Capture the cell that displays the provided text and extract its [X, Y] central coordinate. 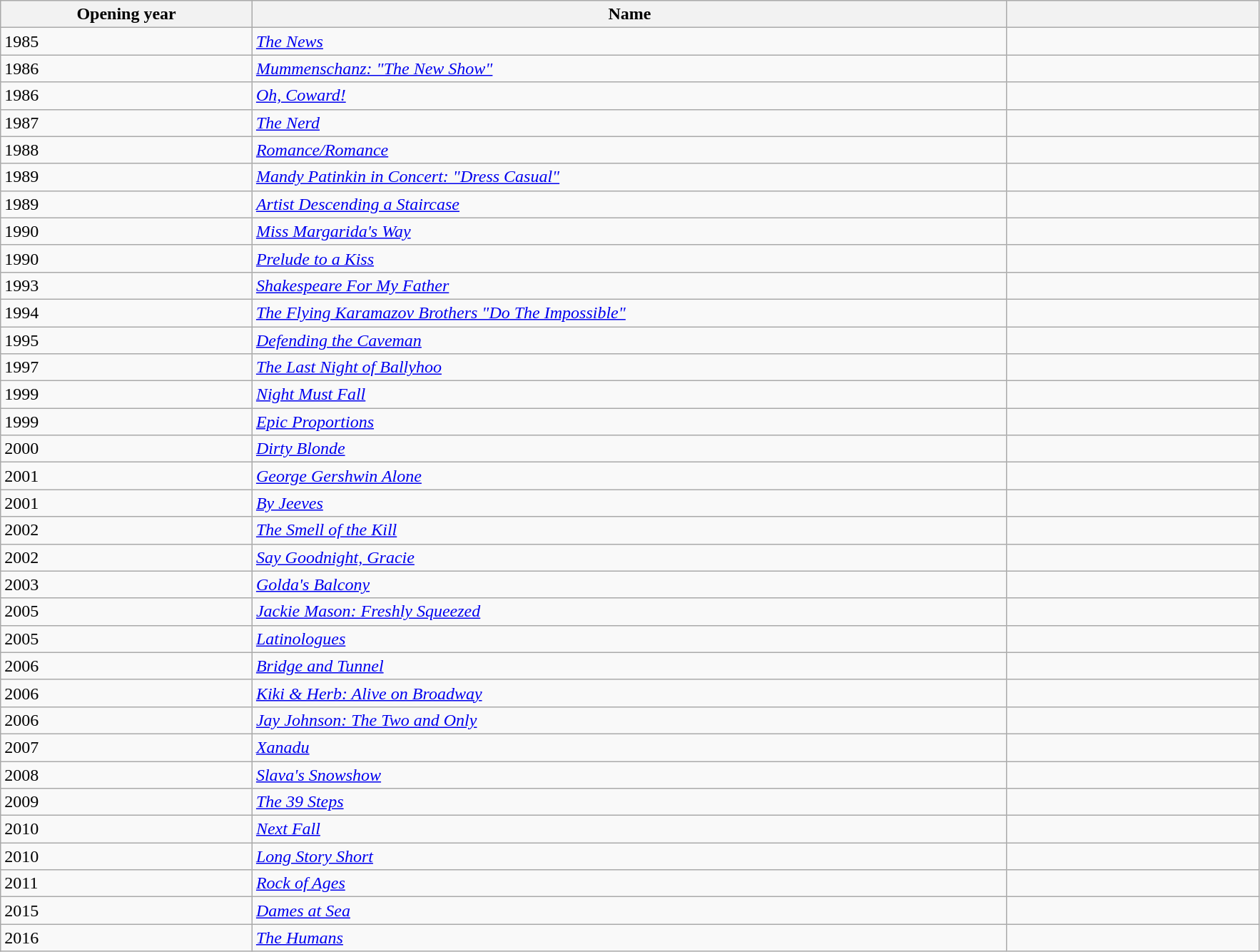
Miss Margarida's Way [629, 231]
Next Fall [629, 829]
Name [629, 14]
Night Must Fall [629, 395]
Dames at Sea [629, 911]
Latinologues [629, 639]
Jay Johnson: The Two and Only [629, 720]
Defending the Caveman [629, 340]
Jackie Mason: Freshly Squeezed [629, 612]
1995 [127, 340]
George Gershwin Alone [629, 476]
By Jeeves [629, 503]
The Humans [629, 938]
1993 [127, 285]
Opening year [127, 14]
The Nerd [629, 123]
Say Goodnight, Gracie [629, 557]
Rock of Ages [629, 883]
1988 [127, 150]
Romance/Romance [629, 150]
1985 [127, 41]
The 39 Steps [629, 802]
2011 [127, 883]
1997 [127, 368]
Prelude to a Kiss [629, 258]
Mummenschanz: "The New Show" [629, 69]
Golda's Balcony [629, 584]
The Flying Karamazov Brothers "Do The Impossible" [629, 313]
Bridge and Tunnel [629, 666]
2000 [127, 449]
Artist Descending a Staircase [629, 204]
Oh, Coward! [629, 96]
Slava's Snowshow [629, 774]
Epic Proportions [629, 422]
Kiki & Herb: Alive on Broadway [629, 693]
1987 [127, 123]
The Last Night of Ballyhoo [629, 368]
The News [629, 41]
2009 [127, 802]
Xanadu [629, 747]
Shakespeare For My Father [629, 285]
2003 [127, 584]
2008 [127, 774]
Long Story Short [629, 856]
2016 [127, 938]
Dirty Blonde [629, 449]
The Smell of the Kill [629, 530]
2015 [127, 911]
2007 [127, 747]
Mandy Patinkin in Concert: "Dress Casual" [629, 177]
1994 [127, 313]
